For the text-containing cell, return its midpoint in [x, y] coordinate format. 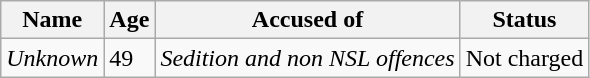
Not charged [524, 58]
49 [130, 58]
Status [524, 20]
Accused of [308, 20]
Unknown [52, 58]
Name [52, 20]
Age [130, 20]
Sedition and non NSL offences [308, 58]
